Identify which cell holds the provided text, then report its [x, y] central coordinate. 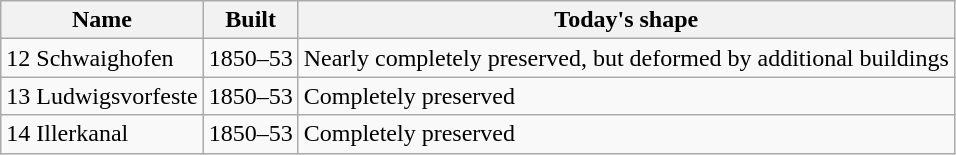
13 Ludwigsvorfeste [102, 96]
Today's shape [626, 20]
Name [102, 20]
14 Illerkanal [102, 134]
Built [250, 20]
Nearly completely preserved, but deformed by additional buildings [626, 58]
12 Schwaighofen [102, 58]
